Determine the (x, y) coordinate at the center of the cell enclosing the given text.  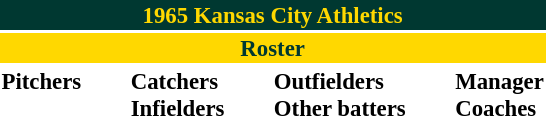
1965 Kansas City Athletics (272, 15)
Roster (272, 48)
